Return [X, Y] of the center of cell containing provided text 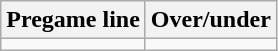
Over/under [210, 20]
Pregame line [74, 20]
